Return the (X, Y) coordinate for the center point of the cell that contains the specified text.  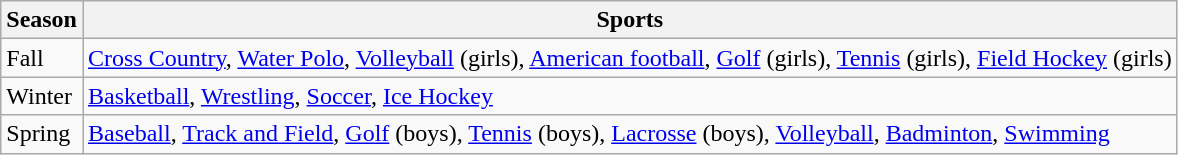
Spring (42, 134)
Baseball, Track and Field, Golf (boys), Tennis (boys), Lacrosse (boys), Volleyball, Badminton, Swimming (630, 134)
Sports (630, 20)
Season (42, 20)
Winter (42, 96)
Cross Country, Water Polo, Volleyball (girls), American football, Golf (girls), Tennis (girls), Field Hockey (girls) (630, 58)
Fall (42, 58)
Basketball, Wrestling, Soccer, Ice Hockey (630, 96)
